Provide the (X, Y) coordinate of the cell's center where the given text is located.  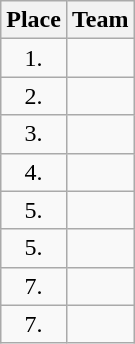
3. (34, 134)
Team (100, 20)
2. (34, 96)
4. (34, 172)
1. (34, 58)
Place (34, 20)
